Locate the cell with the specified text and output its (X, Y) center coordinate. 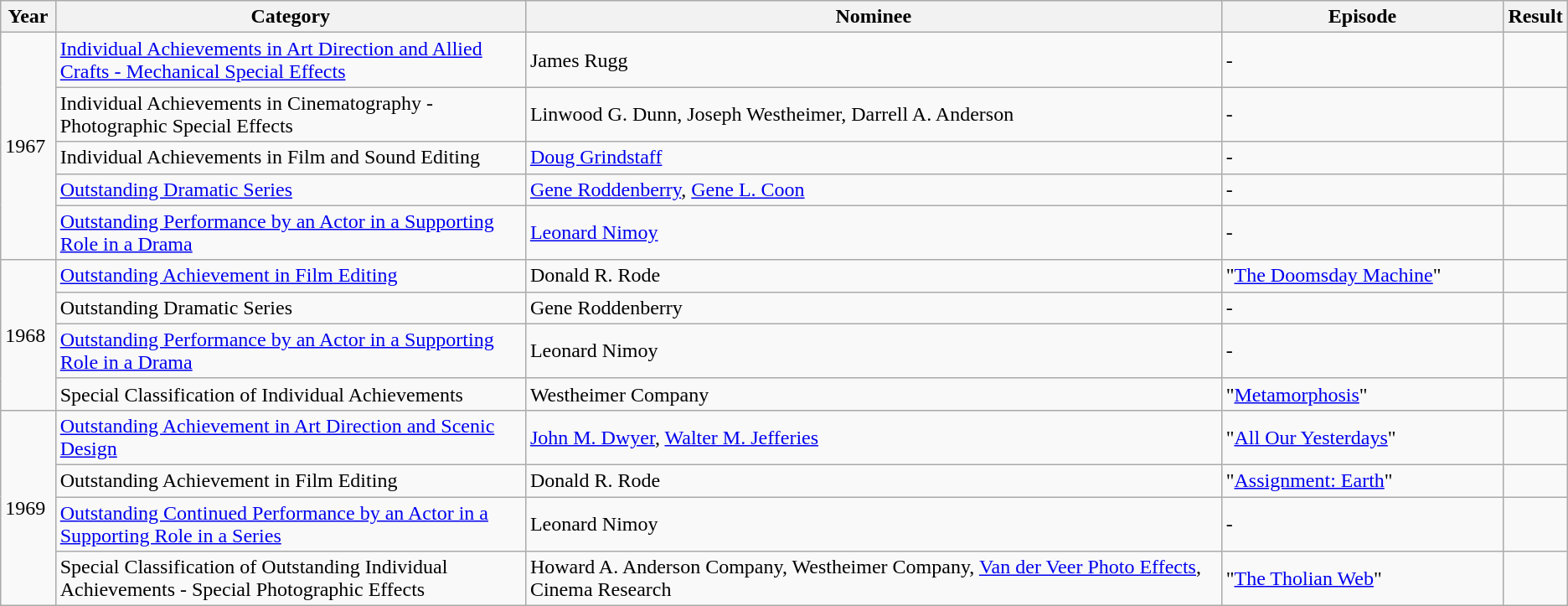
Doug Grindstaff (873, 158)
"Metamorphosis" (1362, 394)
Special Classification of Outstanding Individual Achievements - Special Photographic Effects (290, 578)
Individual Achievements in Art Direction and Allied Crafts - Mechanical Special Effects (290, 60)
Result (1535, 17)
Category (290, 17)
Individual Achievements in Cinematography - Photographic Special Effects (290, 114)
"The Tholian Web" (1362, 578)
Episode (1362, 17)
Gene Roddenberry (873, 308)
"The Doomsday Machine" (1362, 276)
Howard A. Anderson Company, Westheimer Company, Van der Veer Photo Effects, Cinema Research (873, 578)
Gene Roddenberry, Gene L. Coon (873, 189)
Westheimer Company (873, 394)
Outstanding Continued Performance by an Actor in a Supporting Role in a Series (290, 523)
James Rugg (873, 60)
Year (28, 17)
Outstanding Achievement in Art Direction and Scenic Design (290, 438)
Linwood G. Dunn, Joseph Westheimer, Darrell A. Anderson (873, 114)
1967 (28, 146)
Special Classification of Individual Achievements (290, 394)
"Assignment: Earth" (1362, 480)
Nominee (873, 17)
1969 (28, 508)
1968 (28, 335)
"All Our Yesterdays" (1362, 438)
Individual Achievements in Film and Sound Editing (290, 158)
John M. Dwyer, Walter M. Jefferies (873, 438)
